Determine the (x, y) coordinate at the center of the cell enclosing the given text.  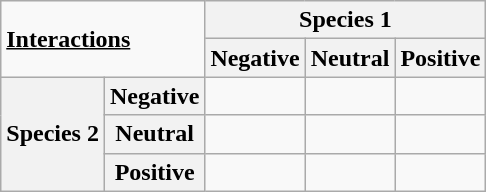
Species 2 (53, 134)
Interactions (103, 39)
Species 1 (346, 20)
